Determine the [X, Y] coordinate at the center of the cell enclosing the given text.  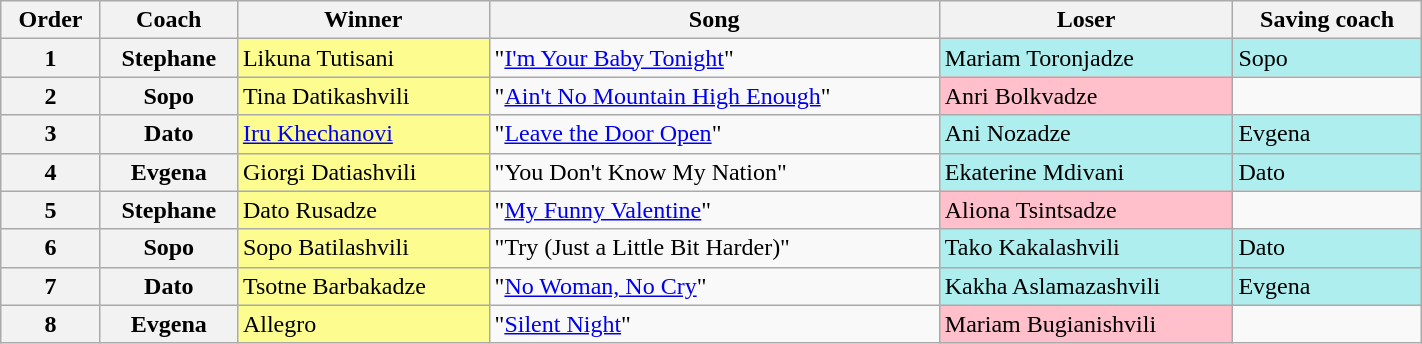
Tsotne Barbakadze [363, 286]
"Leave the Door Open" [714, 134]
Tina Datikashvili [363, 96]
Anri Bolkvadze [1086, 96]
Allegro [363, 324]
"My Funny Valentine" [714, 210]
5 [50, 210]
Order [50, 20]
Sopo Batilashvili [363, 248]
"No Woman, No Cry" [714, 286]
Saving coach [1327, 20]
1 [50, 58]
7 [50, 286]
Song [714, 20]
"Try (Just a Little Bit Harder)" [714, 248]
Loser [1086, 20]
Giorgi Datiashvili [363, 172]
"Silent Night" [714, 324]
Winner [363, 20]
Coach [168, 20]
Dato Rusadze [363, 210]
"You Don't Know My Nation" [714, 172]
Aliona Tsintsadze [1086, 210]
Tako Kakalashvili [1086, 248]
Ekaterine Mdivani [1086, 172]
"I'm Your Baby Tonight" [714, 58]
Kakha Aslamazashvili [1086, 286]
"Ain't No Mountain High Enough" [714, 96]
Mariam Bugianishvili [1086, 324]
Mariam Toronjadze [1086, 58]
Ani Nozadze [1086, 134]
6 [50, 248]
Likuna Tutisani [363, 58]
2 [50, 96]
4 [50, 172]
3 [50, 134]
8 [50, 324]
Iru Khechanovi [363, 134]
